Extract the (x, y) coordinate from the center of the cell holding the provided text.  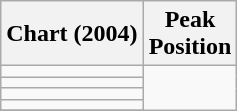
Peak Position (190, 34)
Chart (2004) (72, 34)
